Identify which cell holds the provided text, then report its [X, Y] central coordinate. 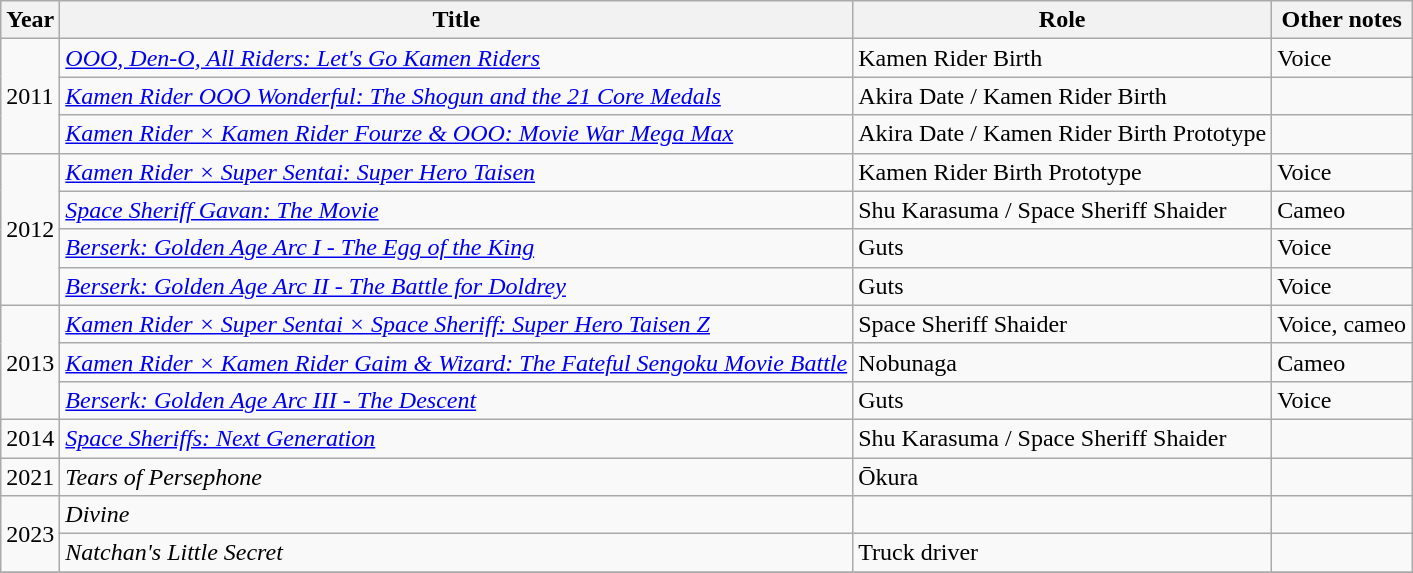
Berserk: Golden Age Arc III - The Descent [456, 400]
Natchan's Little Secret [456, 553]
Kamen Rider × Kamen Rider Fourze & OOO: Movie War Mega Max [456, 134]
2013 [30, 362]
Title [456, 20]
OOO, Den-O, All Riders: Let's Go Kamen Riders [456, 58]
Other notes [1342, 20]
Role [1062, 20]
Tears of Persephone [456, 477]
Kamen Rider Birth Prototype [1062, 172]
Akira Date / Kamen Rider Birth [1062, 96]
Space Sheriffs: Next Generation [456, 438]
Nobunaga [1062, 362]
Berserk: Golden Age Arc II - The Battle for Doldrey [456, 286]
Voice, cameo [1342, 324]
Berserk: Golden Age Arc I - The Egg of the King [456, 248]
Truck driver [1062, 553]
Ōkura [1062, 477]
Kamen Rider × Kamen Rider Gaim & Wizard: The Fateful Sengoku Movie Battle [456, 362]
Akira Date / Kamen Rider Birth Prototype [1062, 134]
2011 [30, 96]
2012 [30, 229]
Divine [456, 515]
Year [30, 20]
Space Sheriff Gavan: The Movie [456, 210]
2023 [30, 534]
2014 [30, 438]
Kamen Rider × Super Sentai × Space Sheriff: Super Hero Taisen Z [456, 324]
Kamen Rider × Super Sentai: Super Hero Taisen [456, 172]
Kamen Rider OOO Wonderful: The Shogun and the 21 Core Medals [456, 96]
2021 [30, 477]
Space Sheriff Shaider [1062, 324]
Kamen Rider Birth [1062, 58]
